Extract the [X, Y] coordinate from the center of the cell holding the provided text.  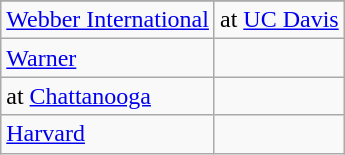
Webber International [108, 20]
Harvard [108, 134]
Warner [108, 58]
at UC Davis [279, 20]
at Chattanooga [108, 96]
